Return [x, y] of the center of cell containing provided text 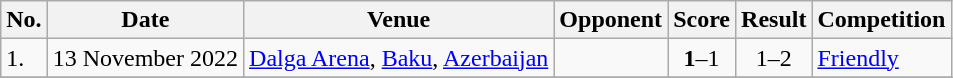
Dalga Arena, Baku, Azerbaijan [399, 58]
1–2 [774, 58]
1–1 [702, 58]
Friendly [882, 58]
1. [24, 58]
No. [24, 20]
Opponent [611, 20]
Competition [882, 20]
Score [702, 20]
Date [145, 20]
Venue [399, 20]
Result [774, 20]
13 November 2022 [145, 58]
